Identify which cell holds the provided text, then report its [x, y] central coordinate. 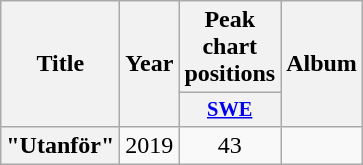
"Utanför" [60, 145]
43 [230, 145]
Year [150, 64]
Title [60, 64]
Peak chart positions [230, 47]
2019 [150, 145]
Album [322, 64]
SWE [230, 110]
